For the text-containing cell, return its midpoint in (x, y) coordinate format. 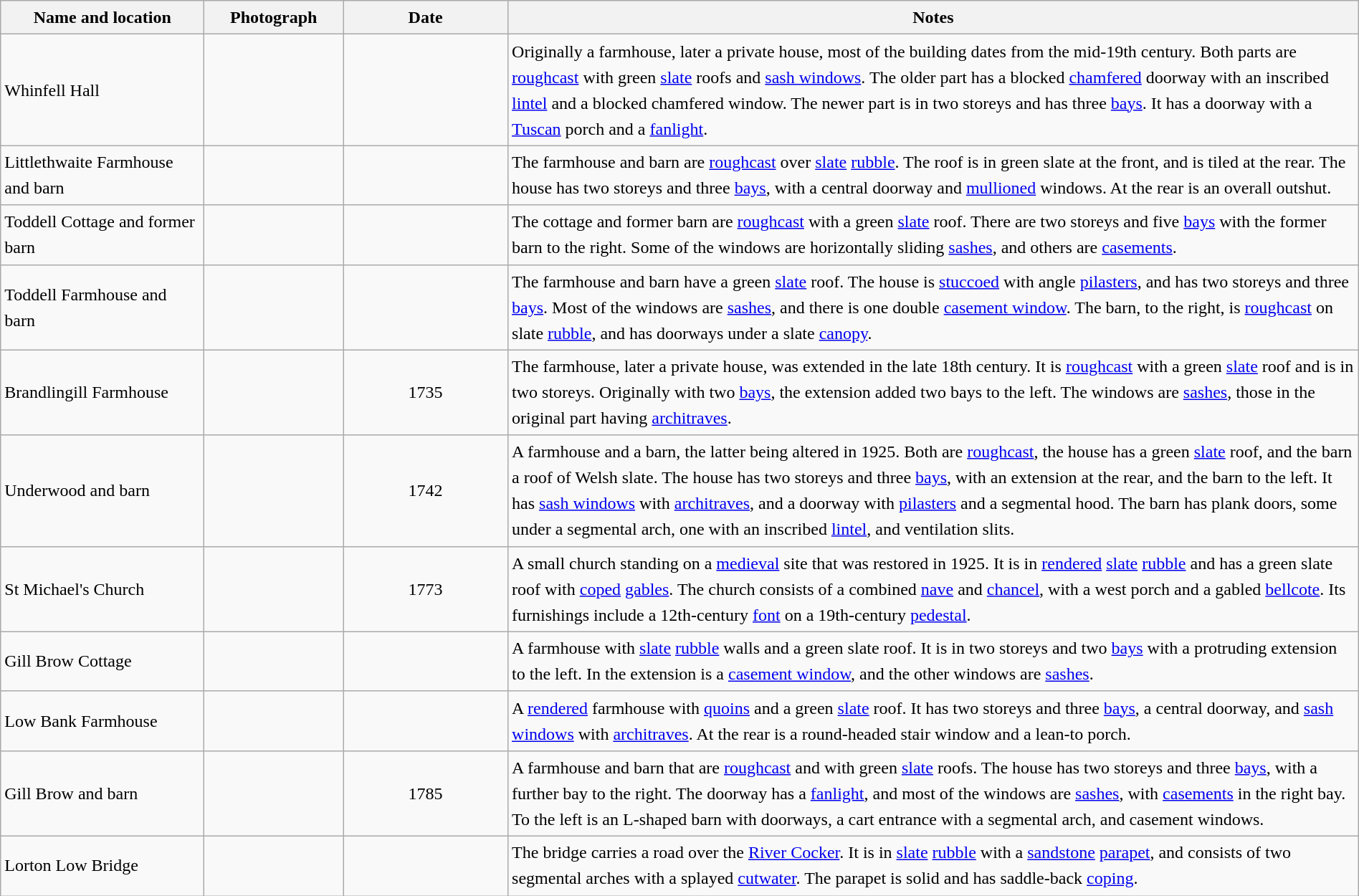
Brandlingill Farmhouse (102, 393)
Underwood and barn (102, 490)
Toddell Cottage and former barn (102, 235)
Notes (933, 17)
Toddell Farmhouse and barn (102, 307)
1785 (426, 793)
Lorton Low Bridge (102, 866)
Littlethwaite Farmhouse and barn (102, 175)
Low Bank Farmhouse (102, 721)
Date (426, 17)
St Michael's Church (102, 589)
Gill Brow and barn (102, 793)
Whinfell Hall (102, 90)
1735 (426, 393)
Name and location (102, 17)
Gill Brow Cottage (102, 661)
Photograph (274, 17)
1742 (426, 490)
1773 (426, 589)
